Search for the cell housing the specified text and yield its [X, Y] center coordinate. 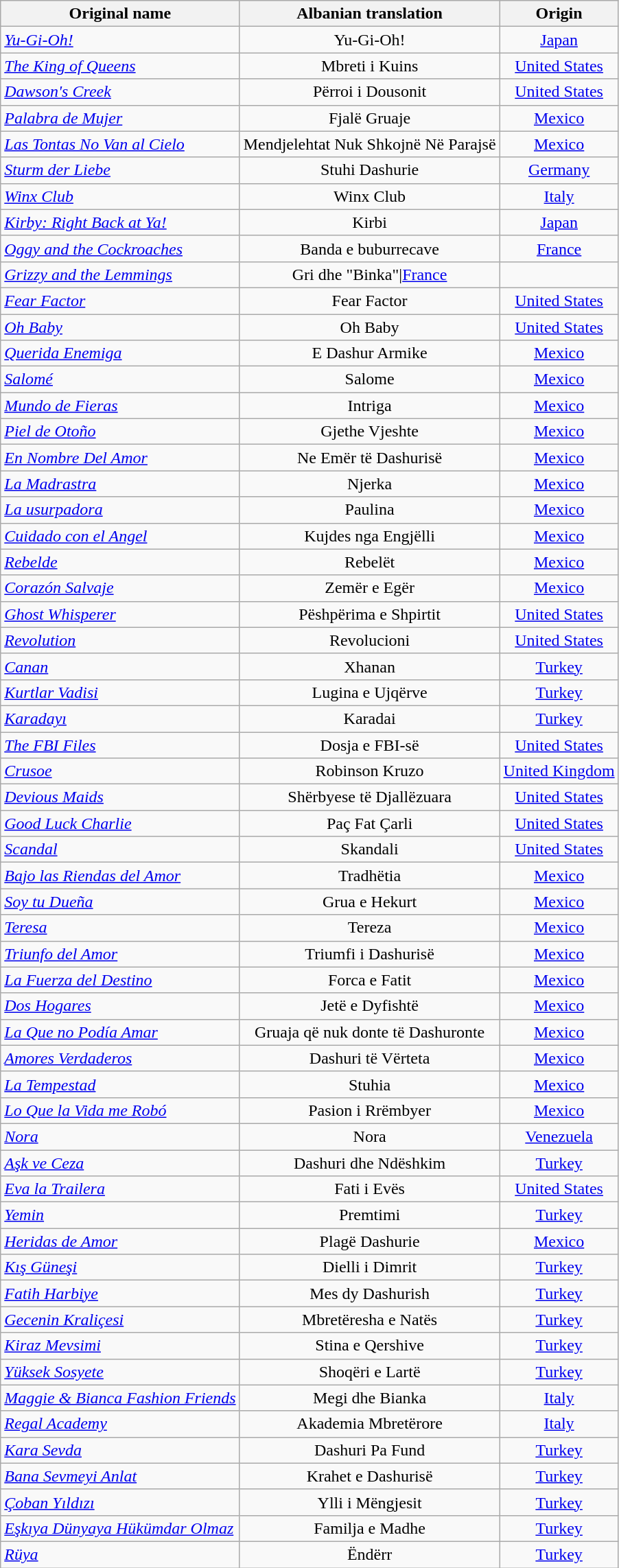
Salomé [120, 379]
Familja e Madhe [369, 1528]
Stuhia [369, 1084]
Dosja e FBI-së [369, 745]
Salome [369, 379]
Kujdes nga Engjëlli [369, 536]
Scandal [120, 850]
Grizzy and the Lemmings [120, 274]
Mbreti i Kuins [369, 66]
Kiraz Mevsimi [120, 1346]
Çoban Yıldızı [120, 1502]
Yüksek Sosyete [120, 1372]
Good Luck Charlie [120, 823]
Bajo las Riendas del Amor [120, 876]
Lugina e Ujqërve [369, 692]
E Dashur Armike [369, 353]
Akademia Mbretërore [369, 1424]
Aşk ve Ceza [120, 1163]
Forca e Fatit [369, 980]
Dielli i Dimrit [369, 1267]
Fjalë Gruaje [369, 118]
Skandali [369, 850]
Revolucioni [369, 640]
Tradhëtia [369, 876]
Mundo de Fieras [120, 406]
Dawson's Creek [120, 92]
Jetë e Dyfishtë [369, 1006]
Triunfo del Amor [120, 954]
Origin [559, 14]
Dashuri Pa Fund [369, 1450]
La usurpadora [120, 510]
Lo Que la Vida me Robó [120, 1110]
Las Tontas No Van al Cielo [120, 144]
Kirby: Right Back at Ya! [120, 222]
Xhanan [369, 666]
Regal Academy [120, 1424]
Zemër e Egër [369, 588]
Kara Sevda [120, 1450]
Soy tu Dueña [120, 902]
Grua e Hekurt [369, 902]
Fati i Evës [369, 1189]
France [559, 248]
Oggy and the Cockroaches [120, 248]
Krahet e Dashurisë [369, 1476]
Bana Sevmeyi Anlat [120, 1476]
La Fuerza del Destino [120, 980]
Ylli i Mëngjesit [369, 1502]
Original name [120, 14]
Robinson Kruzo [369, 771]
Ne Emër të Dashurisë [369, 458]
Fatih Harbiye [120, 1294]
La Que no Podía Amar [120, 1032]
Devious Maids [120, 797]
Kirbi [369, 222]
Germany [559, 170]
Gri dhe "Binka"|France [369, 274]
Piel de Otoño [120, 432]
Paulina [369, 510]
Njerka [369, 484]
Shoqëri e Lartë [369, 1372]
Dos Hogares [120, 1006]
Tereza [369, 928]
Kurtlar Vadisi [120, 692]
Plagë Dashurie [369, 1241]
Teresa [120, 928]
Gruaja që nuk donte të Dashuronte [369, 1032]
Pasion i Rrëmbyer [369, 1110]
Rebelët [369, 562]
La Tempestad [120, 1084]
Megi dhe Bianka [369, 1398]
Pëshpërima e Shpirtit [369, 614]
Heridas de Amor [120, 1241]
Paç Fat Çarli [369, 823]
Querida Enemiga [120, 353]
Maggie & Bianca Fashion Friends [120, 1398]
Përroi i Dousonit [369, 92]
En Nombre Del Amor [120, 458]
Premtimi [369, 1215]
Gecenin Kraliçesi [120, 1320]
Palabra de Mujer [120, 118]
Albanian translation [369, 14]
Venezuela [559, 1136]
Cuidado con el Angel [120, 536]
Rüya [120, 1554]
Stina e Qershive [369, 1346]
Banda e buburrecave [369, 248]
Dashuri dhe Ndëshkim [369, 1163]
Corazón Salvaje [120, 588]
Amores Verdaderos [120, 1058]
Triumfi i Dashurisë [369, 954]
Mbretëresha e Natës [369, 1320]
Stuhi Dashurie [369, 170]
Canan [120, 666]
Intriga [369, 406]
Crusoe [120, 771]
Mendjelehtat Nuk Shkojnë Në Parajsë [369, 144]
Karadayı [120, 718]
Kış Güneşi [120, 1267]
Ëndërr [369, 1554]
The FBI Files [120, 745]
Ghost Whisperer [120, 614]
Sturm der Liebe [120, 170]
Mes dy Dashurish [369, 1294]
Gjethe Vjeshte [369, 432]
Dashuri të Vërteta [369, 1058]
Karadai [369, 718]
Yemin [120, 1215]
United Kingdom [559, 771]
Eva la Trailera [120, 1189]
Revolution [120, 640]
Rebelde [120, 562]
Eşkıya Dünyaya Hükümdar Olmaz [120, 1528]
Shërbyese të Djallëzuara [369, 797]
The King of Queens [120, 66]
La Madrastra [120, 484]
